Capture the cell that displays the provided text and extract its [x, y] central coordinate. 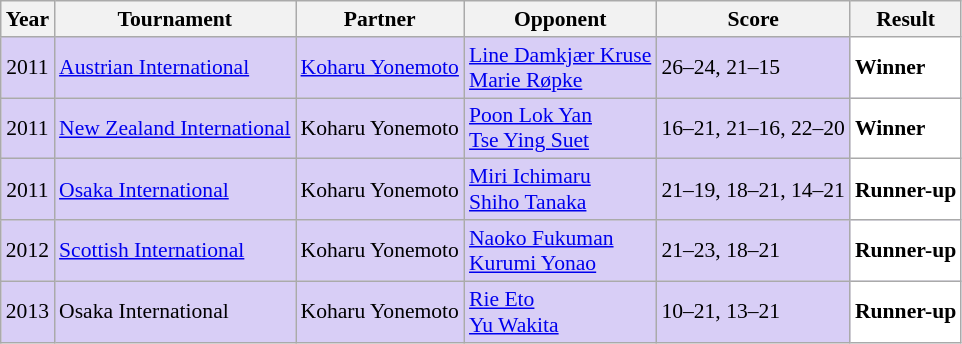
Scottish International [174, 250]
Poon Lok Yan Tse Ying Suet [560, 128]
21–19, 18–21, 14–21 [753, 190]
Rie Eto Yu Wakita [560, 312]
Result [906, 19]
Opponent [560, 19]
Partner [380, 19]
16–21, 21–16, 22–20 [753, 128]
Line Damkjær Kruse Marie Røpke [560, 68]
New Zealand International [174, 128]
Naoko Fukuman Kurumi Yonao [560, 250]
10–21, 13–21 [753, 312]
26–24, 21–15 [753, 68]
Tournament [174, 19]
21–23, 18–21 [753, 250]
Austrian International [174, 68]
Score [753, 19]
2012 [28, 250]
Year [28, 19]
2013 [28, 312]
Miri Ichimaru Shiho Tanaka [560, 190]
